Pinpoint the cell where the given text exists, returning its (x, y) midpoint coordinate. 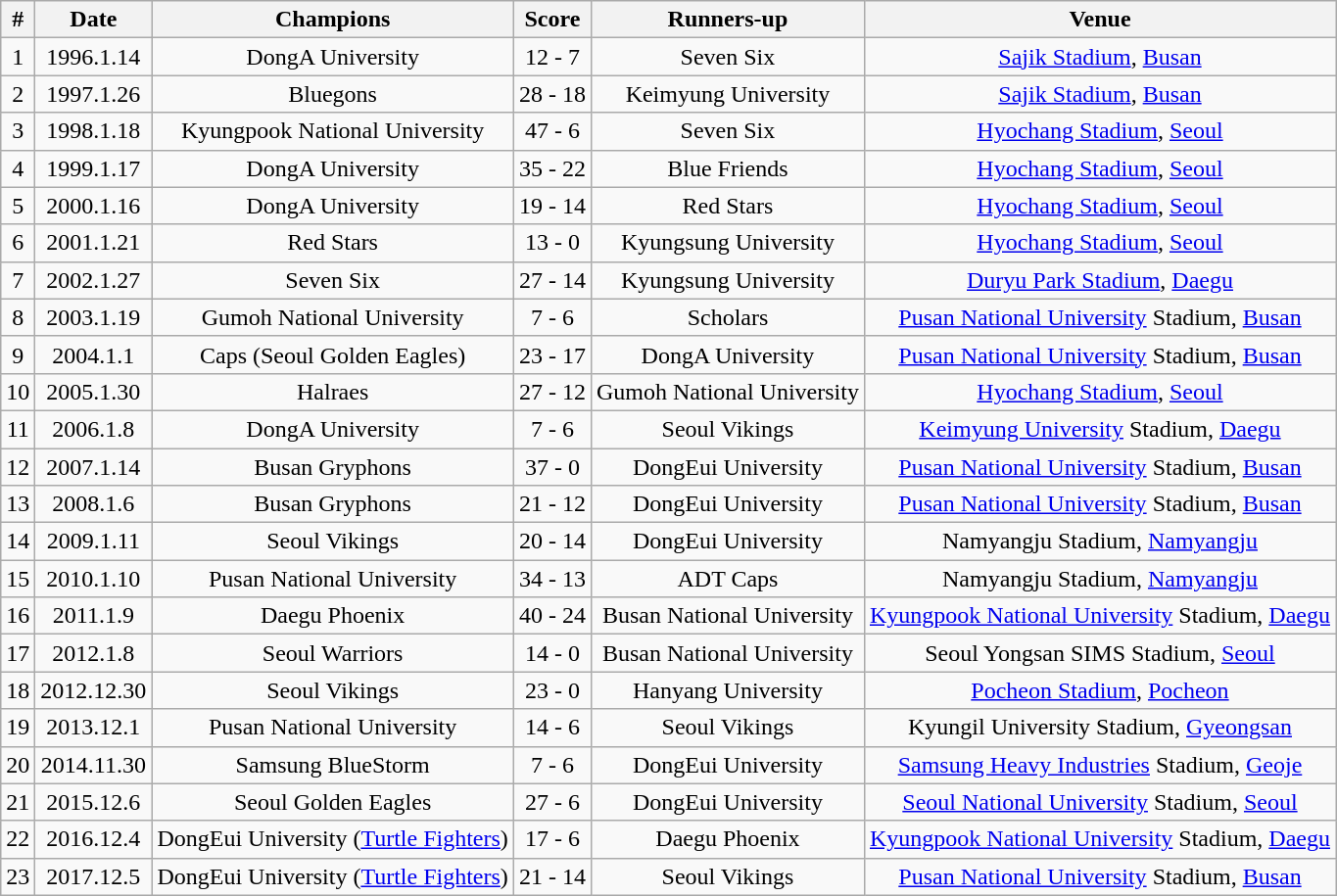
Pocheon Stadium, Pocheon (1099, 690)
27 - 12 (552, 392)
8 (18, 317)
21 - 12 (552, 504)
Date (94, 20)
2003.1.19 (94, 317)
2013.12.1 (94, 728)
Keimyung University Stadium, Daegu (1099, 429)
1 (18, 57)
3 (18, 131)
Halraes (333, 392)
14 - 0 (552, 653)
1999.1.17 (94, 168)
2012.12.30 (94, 690)
Score (552, 20)
28 - 18 (552, 94)
21 (18, 802)
Champions (333, 20)
2007.1.14 (94, 467)
2011.1.9 (94, 616)
20 (18, 765)
12 - 7 (552, 57)
Runners-up (727, 20)
27 - 6 (552, 802)
2010.1.10 (94, 579)
2004.1.1 (94, 354)
1997.1.26 (94, 94)
20 - 14 (552, 542)
11 (18, 429)
1996.1.14 (94, 57)
Scholars (727, 317)
Samsung BlueStorm (333, 765)
14 (18, 542)
23 - 17 (552, 354)
4 (18, 168)
7 (18, 280)
6 (18, 243)
Hanyang University (727, 690)
17 (18, 653)
22 (18, 839)
2001.1.21 (94, 243)
2012.1.8 (94, 653)
40 - 24 (552, 616)
2008.1.6 (94, 504)
ADT Caps (727, 579)
1998.1.18 (94, 131)
2005.1.30 (94, 392)
Blue Friends (727, 168)
2006.1.8 (94, 429)
19 (18, 728)
Seoul Yongsan SIMS Stadium, Seoul (1099, 653)
17 - 6 (552, 839)
Seoul Golden Eagles (333, 802)
2000.1.16 (94, 206)
37 - 0 (552, 467)
5 (18, 206)
Seoul Warriors (333, 653)
2017.12.5 (94, 876)
Bluegons (333, 94)
2014.11.30 (94, 765)
Caps (Seoul Golden Eagles) (333, 354)
23 (18, 876)
Kyungpook National University (333, 131)
Duryu Park Stadium, Daegu (1099, 280)
Samsung Heavy Industries Stadium, Geoje (1099, 765)
2 (18, 94)
12 (18, 467)
35 - 22 (552, 168)
Keimyung University (727, 94)
21 - 14 (552, 876)
Venue (1099, 20)
15 (18, 579)
16 (18, 616)
23 - 0 (552, 690)
2016.12.4 (94, 839)
14 - 6 (552, 728)
9 (18, 354)
13 (18, 504)
# (18, 20)
34 - 13 (552, 579)
19 - 14 (552, 206)
27 - 14 (552, 280)
47 - 6 (552, 131)
10 (18, 392)
18 (18, 690)
2015.12.6 (94, 802)
13 - 0 (552, 243)
Kyungil University Stadium, Gyeongsan (1099, 728)
2009.1.11 (94, 542)
2002.1.27 (94, 280)
Seoul National University Stadium, Seoul (1099, 802)
